Identify which cell holds the provided text, then report its (X, Y) central coordinate. 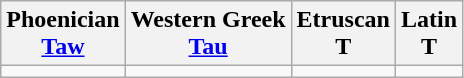
Western GreekTau (208, 34)
EtruscanT (343, 34)
PhoenicianTaw (63, 34)
LatinT (428, 34)
